Find where the given text appears and provide that cell's center as [x, y] coordinate. 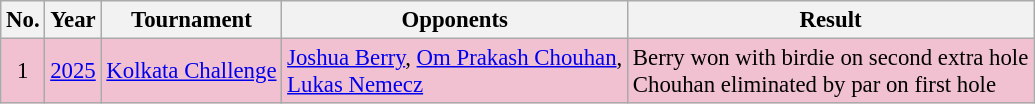
Berry won with birdie on second extra holeChouhan eliminated by par on first hole [831, 72]
Joshua Berry, Om Prakash Chouhan, Lukas Nemecz [455, 72]
2025 [73, 72]
No. [23, 20]
Result [831, 20]
1 [23, 72]
Tournament [192, 20]
Year [73, 20]
Kolkata Challenge [192, 72]
Opponents [455, 20]
